Scan for the cell matching the given text and deliver its [x, y] coordinate at center. 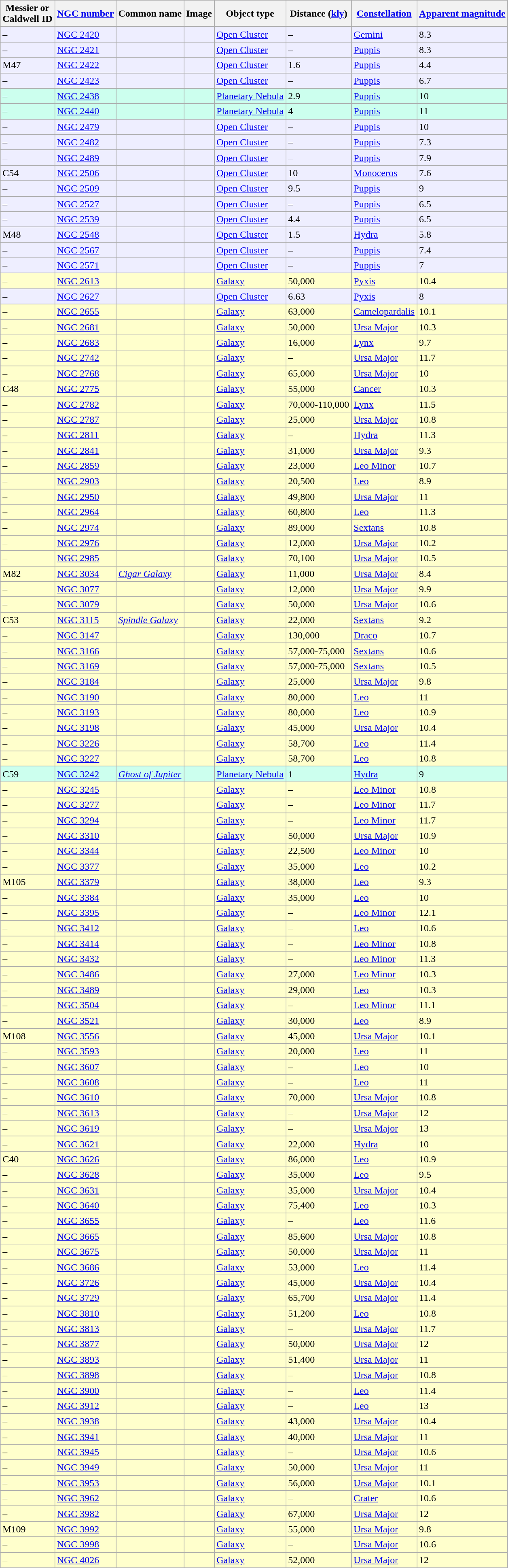
70,100 [319, 558]
56,000 [319, 1483]
27,000 [319, 974]
NGC 3486 [85, 974]
NGC 2506 [85, 173]
NGC 3412 [85, 928]
11.5 [463, 404]
70,000 [319, 1098]
6.7 [463, 81]
NGC 3593 [85, 1051]
Spindle Galaxy [150, 620]
NGC 2627 [85, 296]
NGC 2742 [85, 358]
75,400 [319, 1206]
30,000 [319, 1021]
20,000 [319, 1051]
67,000 [319, 1514]
11.1 [463, 1005]
NGC 3504 [85, 1005]
NGC 2539 [85, 219]
M108 [28, 1036]
60,800 [319, 512]
NGC 3115 [85, 620]
51,400 [319, 1360]
NGC 3655 [85, 1221]
11,000 [319, 574]
NGC 3034 [85, 574]
NGC 3147 [85, 635]
NGC 3310 [85, 836]
89,000 [319, 528]
NGC 3675 [85, 1252]
NGC 3227 [85, 759]
C40 [28, 1159]
Common name [150, 14]
NGC 3184 [85, 681]
63,000 [319, 312]
NGC 3377 [85, 866]
31,000 [319, 451]
M48 [28, 235]
NGC 2950 [85, 497]
9.7 [463, 343]
NGC 3344 [85, 851]
NGC 3166 [85, 651]
C59 [28, 774]
Image [199, 14]
NGC 3079 [85, 604]
NGC 2859 [85, 466]
NGC 2811 [85, 435]
NGC 2482 [85, 142]
NGC 3982 [85, 1514]
7.6 [463, 173]
NGC 3242 [85, 774]
NGC 3898 [85, 1375]
Gemini [384, 34]
NGC 2974 [85, 528]
12.1 [463, 913]
NGC 3190 [85, 697]
NGC 3556 [85, 1036]
7.4 [463, 250]
NGC 2903 [85, 481]
7.3 [463, 142]
NGC 3626 [85, 1159]
M109 [28, 1529]
M105 [28, 882]
M82 [28, 574]
NGC 3384 [85, 897]
NGC 3686 [85, 1267]
1.5 [319, 235]
NGC 2423 [85, 81]
NGC 3631 [85, 1190]
NGC 2527 [85, 204]
NGC 3912 [85, 1406]
NGC 2438 [85, 96]
43,000 [319, 1421]
7.9 [463, 157]
M47 [28, 65]
Ghost of Jupiter [150, 774]
NGC 2768 [85, 373]
NGC 3665 [85, 1236]
130,000 [319, 635]
NGC 2421 [85, 50]
NGC 2420 [85, 34]
NGC 3395 [85, 913]
NGC 3640 [85, 1206]
C48 [28, 389]
Cancer [384, 389]
NGC 3941 [85, 1437]
2.9 [319, 96]
NGC 2782 [85, 404]
52,000 [319, 1560]
NGC 3726 [85, 1283]
NGC 3998 [85, 1545]
C54 [28, 173]
NGC 3277 [85, 805]
70,000-110,000 [319, 404]
NGC 3962 [85, 1498]
NGC 3245 [85, 789]
NGC 3953 [85, 1483]
C53 [28, 620]
NGC 2571 [85, 266]
NGC 2683 [85, 343]
NGC 3810 [85, 1313]
NGC number [85, 14]
49,800 [319, 497]
NGC 2775 [85, 389]
NGC 3621 [85, 1144]
Messier or Caldwell ID [28, 14]
NGC 2681 [85, 327]
NGC 3432 [85, 959]
NGC 3619 [85, 1128]
22,500 [319, 851]
NGC 2976 [85, 543]
NGC 3379 [85, 882]
NGC 4026 [85, 1560]
NGC 3521 [85, 1021]
1 [319, 774]
NGC 2479 [85, 127]
NGC 3938 [85, 1421]
NGC 2964 [85, 512]
53,000 [319, 1267]
20,500 [319, 481]
Crater [384, 1498]
NGC 3992 [85, 1529]
5.8 [463, 235]
8 [463, 296]
NGC 3729 [85, 1298]
NGC 3607 [85, 1067]
NGC 3610 [85, 1098]
NGC 3226 [85, 743]
NGC 3193 [85, 713]
NGC 3169 [85, 666]
NGC 3294 [85, 820]
51,200 [319, 1313]
NGC 3608 [85, 1082]
NGC 2841 [85, 451]
NGC 3949 [85, 1468]
4 [319, 111]
65,000 [319, 373]
NGC 3613 [85, 1113]
NGC 3877 [85, 1344]
NGC 3628 [85, 1174]
Constellation [384, 14]
16,000 [319, 343]
NGC 2613 [85, 281]
9.9 [463, 589]
40,000 [319, 1437]
NGC 3198 [85, 728]
38,000 [319, 882]
NGC 2440 [85, 111]
23,000 [319, 466]
Draco [384, 635]
Apparent magnitude [463, 14]
Distance (kly) [319, 14]
65,700 [319, 1298]
NGC 2985 [85, 558]
NGC 2548 [85, 235]
NGC 2422 [85, 65]
NGC 3893 [85, 1360]
85,600 [319, 1236]
11.6 [463, 1221]
NGC 3900 [85, 1390]
NGC 2787 [85, 419]
NGC 3077 [85, 589]
7 [463, 266]
NGC 3414 [85, 944]
Monoceros [384, 173]
NGC 2655 [85, 312]
NGC 3945 [85, 1452]
Cigar Galaxy [150, 574]
1.6 [319, 65]
NGC 2489 [85, 157]
8.4 [463, 574]
6.63 [319, 296]
NGC 3489 [85, 990]
NGC 2509 [85, 188]
NGC 2567 [85, 250]
9.2 [463, 620]
86,000 [319, 1159]
29,000 [319, 990]
Object type [250, 14]
NGC 3813 [85, 1329]
Camelopardalis [384, 312]
